Output the [x, y] coordinate of the center of the cell containing the given text.  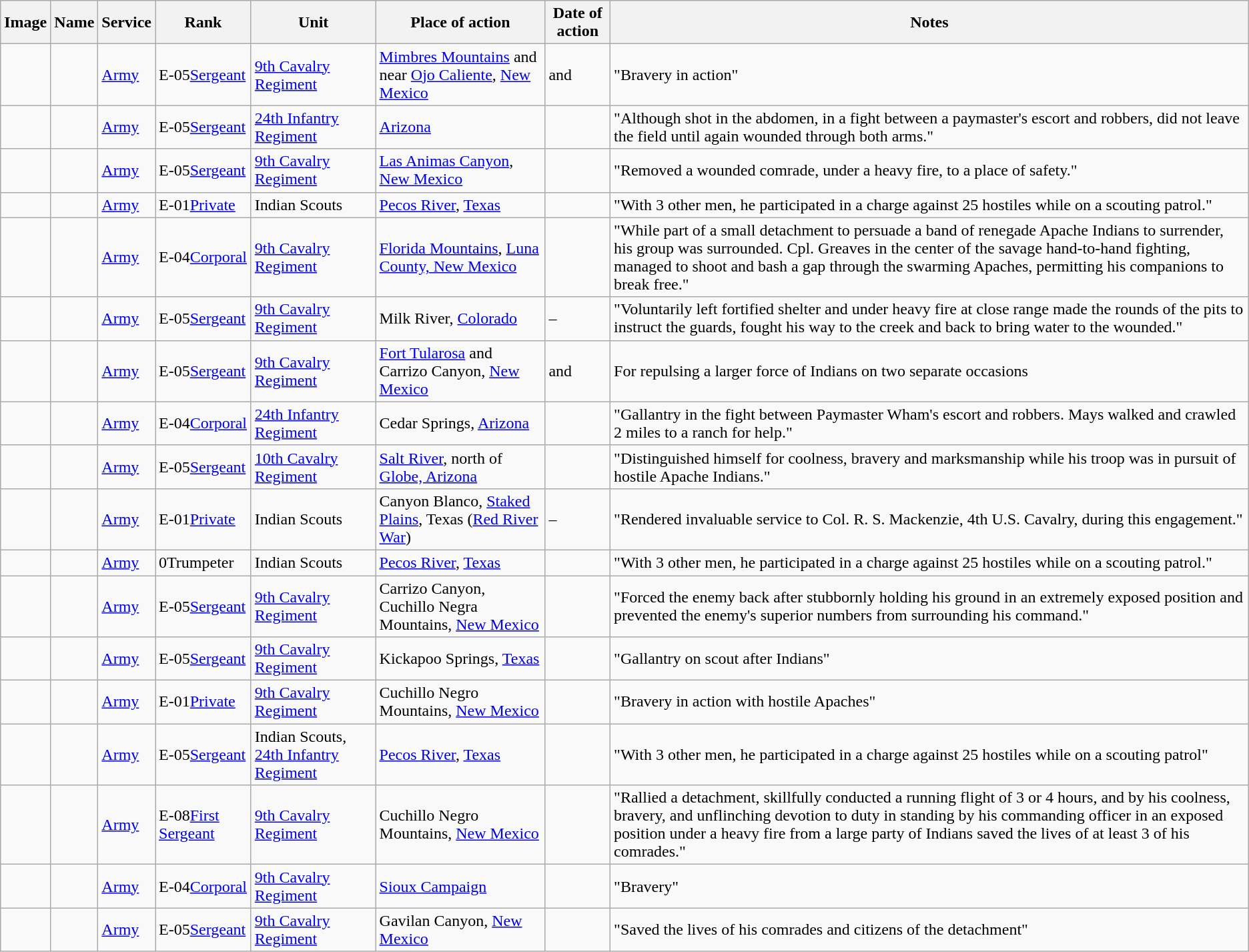
Kickapoo Springs, Texas [460, 659]
Canyon Blanco, Staked Plains, Texas (Red River War) [460, 519]
"Gallantry in the fight between Paymaster Wham's escort and robbers. Mays walked and crawled 2 miles to a ranch for help." [930, 423]
"Rendered invaluable service to Col. R. S. Mackenzie, 4th U.S. Cavalry, during this engagement." [930, 519]
Cedar Springs, Arizona [460, 423]
"Saved the lives of his comrades and citizens of the detachment" [930, 930]
Name [75, 23]
Gavilan Canyon, New Mexico [460, 930]
"Bravery in action with hostile Apaches" [930, 702]
Fort Tularosa and Carrizo Canyon, New Mexico [460, 371]
"Distinguished himself for coolness, bravery and marksmanship while his troop was in pursuit of hostile Apache Indians." [930, 467]
10th Cavalry Regiment [314, 467]
Unit [314, 23]
"Gallantry on scout after Indians" [930, 659]
Arizona [460, 127]
"Removed a wounded comrade, under a heavy fire, to a place of safety." [930, 171]
For repulsing a larger force of Indians on two separate occasions [930, 371]
Las Animas Canyon, New Mexico [460, 171]
Place of action [460, 23]
Salt River, north of Globe, Arizona [460, 467]
Image [25, 23]
Mimbres Mountains and near Ojo Caliente, New Mexico [460, 75]
"With 3 other men, he participated in a charge against 25 hostiles while on a scouting patrol" [930, 755]
"Bravery in action" [930, 75]
Indian Scouts, 24th Infantry Regiment [314, 755]
"Bravery" [930, 886]
Florida Mountains, Luna County, New Mexico [460, 258]
"Although shot in the abdomen, in a fight between a paymaster's escort and robbers, did not leave the field until again wounded through both arms." [930, 127]
Rank [203, 23]
0Trumpeter [203, 562]
Service [127, 23]
Sioux Campaign [460, 886]
Date of action [578, 23]
Carrizo Canyon, Cuchillo Negra Mountains, New Mexico [460, 606]
E-08First Sergeant [203, 825]
Milk River, Colorado [460, 319]
Notes [930, 23]
